Pinpoint the cell where the given text exists, returning its [X, Y] midpoint coordinate. 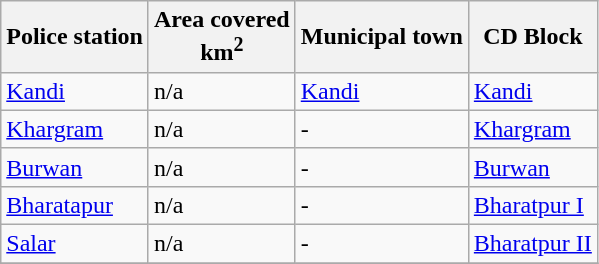
CD Block [532, 37]
Police station [75, 37]
Bharatapur [75, 205]
Area coveredkm2 [222, 37]
Bharatpur I [532, 205]
Bharatpur II [532, 244]
Salar [75, 244]
Municipal town [382, 37]
